Extract the (x, y) coordinate from the center of the cell holding the provided text.  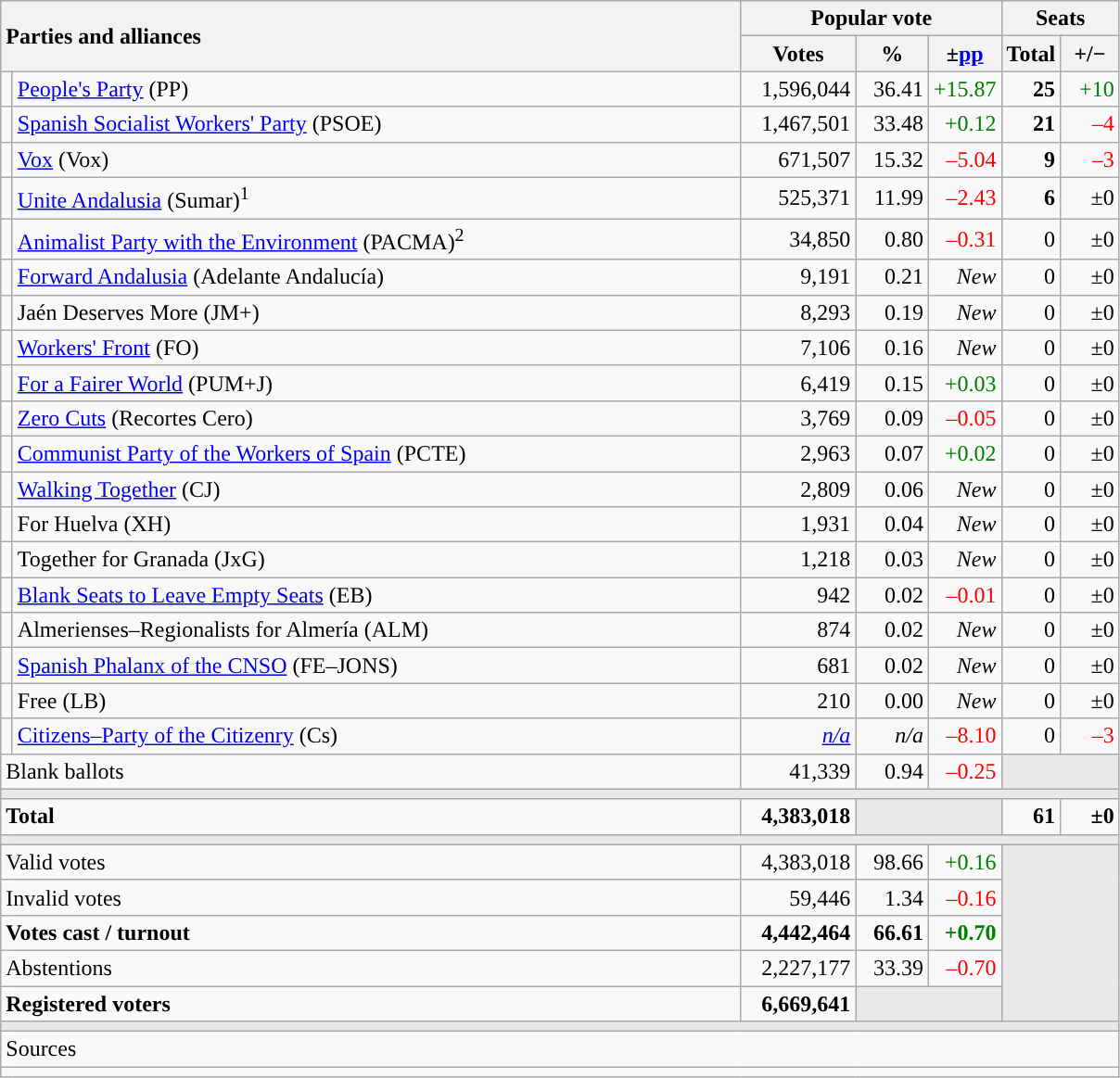
–4 (1090, 124)
0.80 (892, 239)
+10 (1090, 89)
For a Fairer World (PUM+J) (376, 383)
0.16 (892, 348)
–2.43 (964, 198)
21 (1031, 124)
0.00 (892, 701)
Workers' Front (FO) (376, 348)
Vox (Vox) (376, 159)
1,931 (798, 525)
681 (798, 666)
0.21 (892, 277)
–8.10 (964, 736)
Together for Granada (JxG) (376, 560)
6 (1031, 198)
–0.31 (964, 239)
0.04 (892, 525)
Forward Andalusia (Adelante Andalucía) (376, 277)
+0.03 (964, 383)
0.06 (892, 489)
–5.04 (964, 159)
0.94 (892, 771)
33.48 (892, 124)
0.03 (892, 560)
Seats (1061, 19)
Almerienses–Regionalists for Almería (ALM) (376, 630)
Blank Seats to Leave Empty Seats (EB) (376, 595)
942 (798, 595)
15.32 (892, 159)
8,293 (798, 312)
+0.16 (964, 862)
0.09 (892, 418)
+/− (1090, 54)
4,442,464 (798, 932)
+15.87 (964, 89)
98.66 (892, 862)
6,419 (798, 383)
Parties and alliances (371, 36)
66.61 (892, 932)
36.41 (892, 89)
2,963 (798, 453)
59,446 (798, 897)
+0.02 (964, 453)
7,106 (798, 348)
Citizens–Party of the Citizenry (Cs) (376, 736)
Popular vote (872, 19)
+0.12 (964, 124)
Sources (560, 1049)
0.07 (892, 453)
+0.70 (964, 932)
Communist Party of the Workers of Spain (PCTE) (376, 453)
41,339 (798, 771)
1,467,501 (798, 124)
2,227,177 (798, 968)
0.15 (892, 383)
9 (1031, 159)
Registered voters (371, 1004)
1,218 (798, 560)
25 (1031, 89)
Jaén Deserves More (JM+) (376, 312)
525,371 (798, 198)
Spanish Socialist Workers' Party (PSOE) (376, 124)
Blank ballots (371, 771)
Votes (798, 54)
–0.25 (964, 771)
Invalid votes (371, 897)
Spanish Phalanx of the CNSO (FE–JONS) (376, 666)
–0.16 (964, 897)
210 (798, 701)
±pp (964, 54)
Walking Together (CJ) (376, 489)
For Huelva (XH) (376, 525)
671,507 (798, 159)
2,809 (798, 489)
33.39 (892, 968)
0.19 (892, 312)
61 (1031, 817)
1,596,044 (798, 89)
Valid votes (371, 862)
Free (LB) (376, 701)
Zero Cuts (Recortes Cero) (376, 418)
Abstentions (371, 968)
1.34 (892, 897)
3,769 (798, 418)
874 (798, 630)
Votes cast / turnout (371, 932)
Unite Andalusia (Sumar)1 (376, 198)
–0.01 (964, 595)
34,850 (798, 239)
–0.05 (964, 418)
% (892, 54)
Animalist Party with the Environment (PACMA)2 (376, 239)
People's Party (PP) (376, 89)
6,669,641 (798, 1004)
11.99 (892, 198)
9,191 (798, 277)
–0.70 (964, 968)
